Provide the [x, y] coordinate of the cell's center where the given text is located.  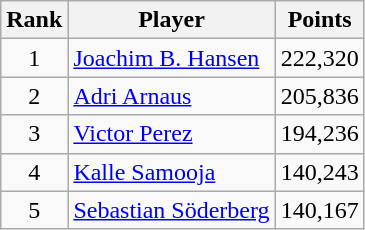
1 [34, 58]
3 [34, 134]
Adri Arnaus [172, 96]
Victor Perez [172, 134]
2 [34, 96]
140,167 [320, 210]
Player [172, 20]
140,243 [320, 172]
Joachim B. Hansen [172, 58]
194,236 [320, 134]
Sebastian Söderberg [172, 210]
Rank [34, 20]
205,836 [320, 96]
5 [34, 210]
Points [320, 20]
Kalle Samooja [172, 172]
222,320 [320, 58]
4 [34, 172]
